For the text-containing cell, return its midpoint in (X, Y) coordinate format. 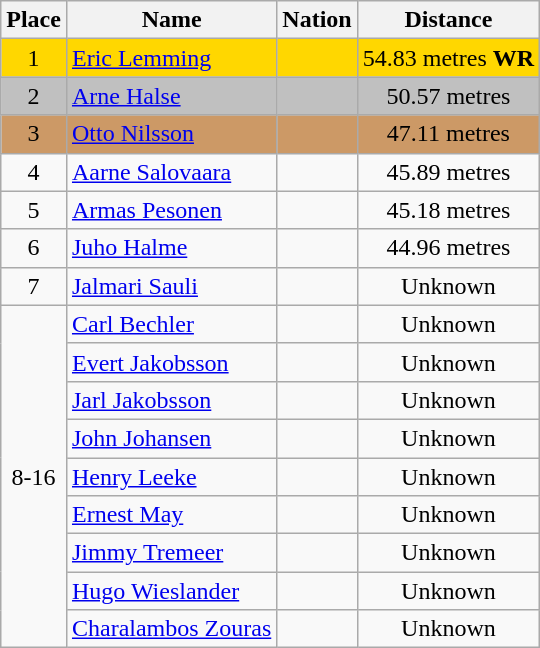
44.96 metres (448, 248)
Nation (317, 20)
Evert Jakobsson (171, 362)
Distance (448, 20)
45.89 metres (448, 172)
Aarne Salovaara (171, 172)
54.83 metres WR (448, 58)
45.18 metres (448, 210)
Charalambos Zouras (171, 629)
Juho Halme (171, 248)
4 (34, 172)
Eric Lemming (171, 58)
Jalmari Sauli (171, 286)
Place (34, 20)
47.11 metres (448, 134)
6 (34, 248)
Jarl Jakobsson (171, 400)
2 (34, 96)
Ernest May (171, 515)
Henry Leeke (171, 477)
1 (34, 58)
Arne Halse (171, 96)
5 (34, 210)
50.57 metres (448, 96)
Otto Nilsson (171, 134)
Carl Bechler (171, 324)
3 (34, 134)
Jimmy Tremeer (171, 553)
Name (171, 20)
Armas Pesonen (171, 210)
John Johansen (171, 438)
Hugo Wieslander (171, 591)
7 (34, 286)
8-16 (34, 476)
